For the text-containing cell, return its midpoint in [x, y] coordinate format. 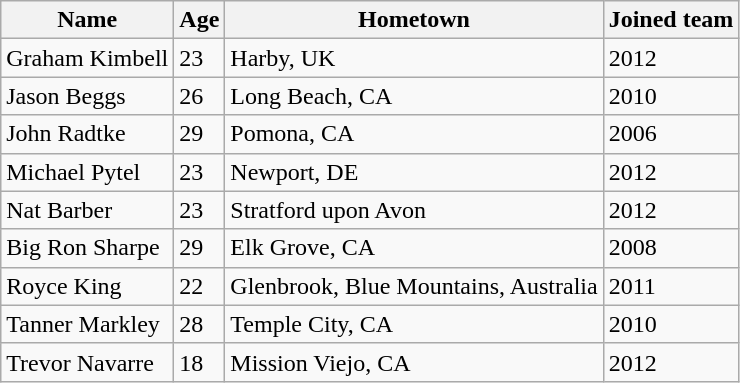
Trevor Navarre [88, 362]
Name [88, 20]
Big Ron Sharpe [88, 248]
Mission Viejo, CA [414, 362]
John Radtke [88, 134]
Hometown [414, 20]
22 [200, 286]
Stratford upon Avon [414, 210]
Royce King [88, 286]
28 [200, 324]
Elk Grove, CA [414, 248]
Temple City, CA [414, 324]
Glenbrook, Blue Mountains, Australia [414, 286]
Age [200, 20]
Michael Pytel [88, 172]
Graham Kimbell [88, 58]
Nat Barber [88, 210]
Long Beach, CA [414, 96]
Joined team [671, 20]
2006 [671, 134]
Newport, DE [414, 172]
Jason Beggs [88, 96]
Harby, UK [414, 58]
2011 [671, 286]
18 [200, 362]
Tanner Markley [88, 324]
Pomona, CA [414, 134]
2008 [671, 248]
26 [200, 96]
